Find where the given text appears and provide that cell's center as (X, Y) coordinate. 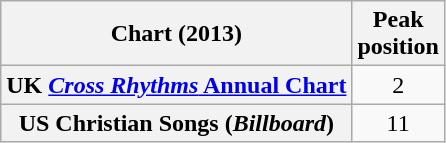
US Christian Songs (Billboard) (176, 123)
Peakposition (398, 34)
Chart (2013) (176, 34)
2 (398, 85)
UK Cross Rhythms Annual Chart (176, 85)
11 (398, 123)
